Locate the cell with the specified text and output its (x, y) center coordinate. 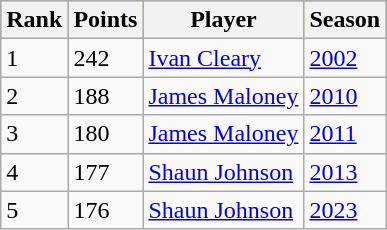
176 (106, 210)
Player (224, 20)
Points (106, 20)
2010 (345, 96)
2013 (345, 172)
Ivan Cleary (224, 58)
180 (106, 134)
5 (34, 210)
Season (345, 20)
2 (34, 96)
1 (34, 58)
188 (106, 96)
3 (34, 134)
2002 (345, 58)
2023 (345, 210)
242 (106, 58)
177 (106, 172)
2011 (345, 134)
Rank (34, 20)
4 (34, 172)
